From the cell containing the given text, extract its center point as [X, Y] coordinate. 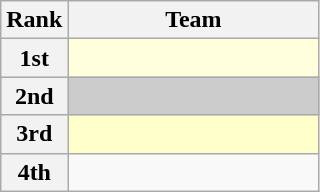
1st [34, 58]
3rd [34, 134]
2nd [34, 96]
Team [194, 20]
Rank [34, 20]
4th [34, 172]
